Pinpoint the cell where the given text exists, returning its (X, Y) midpoint coordinate. 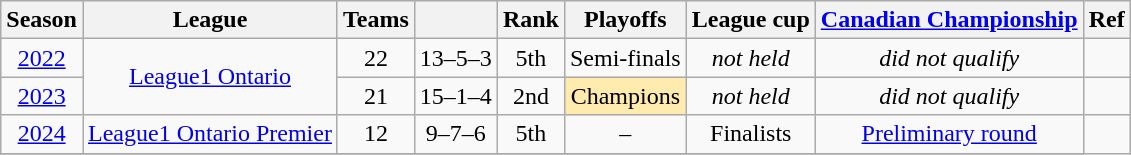
Finalists (750, 134)
15–1–4 (456, 96)
League1 Ontario Premier (210, 134)
21 (376, 96)
Season (42, 20)
Canadian Championship (949, 20)
2024 (42, 134)
Playoffs (625, 20)
League cup (750, 20)
9–7–6 (456, 134)
Teams (376, 20)
Rank (530, 20)
Preliminary round (949, 134)
13–5–3 (456, 58)
2023 (42, 96)
– (625, 134)
2nd (530, 96)
12 (376, 134)
22 (376, 58)
2022 (42, 58)
League1 Ontario (210, 77)
Ref (1106, 20)
League (210, 20)
Semi-finals (625, 58)
Champions (625, 96)
